Extract the [X, Y] coordinate from the center of the cell holding the provided text.  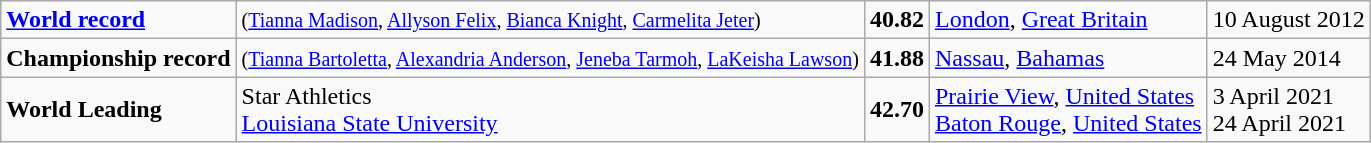
24 May 2014 [1288, 58]
3 April 202124 April 2021 [1288, 110]
40.82 [896, 20]
42.70 [896, 110]
World Leading [118, 110]
(Tianna Bartoletta, Alexandria Anderson, Jeneba Tarmoh, LaKeisha Lawson) [550, 58]
Nassau, Bahamas [1068, 58]
10 August 2012 [1288, 20]
Prairie View, United States Baton Rouge, United States [1068, 110]
Star AthleticsLouisiana State University [550, 110]
Championship record [118, 58]
41.88 [896, 58]
London, Great Britain [1068, 20]
World record [118, 20]
(Tianna Madison, Allyson Felix, Bianca Knight, Carmelita Jeter) [550, 20]
